Return [X, Y] of the center of cell containing provided text 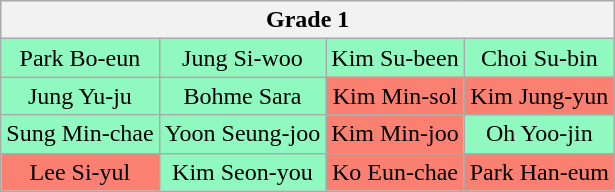
Kim Su-been [395, 58]
Grade 1 [308, 20]
Lee Si-yul [80, 172]
Jung Yu-ju [80, 96]
Sung Min-chae [80, 134]
Kim Seon-you [242, 172]
Jung Si-woo [242, 58]
Oh Yoo-jin [539, 134]
Bohme Sara [242, 96]
Yoon Seung-joo [242, 134]
Choi Su-bin [539, 58]
Kim Jung-yun [539, 96]
Park Han-eum [539, 172]
Park Bo-eun [80, 58]
Kim Min-sol [395, 96]
Ko Eun-chae [395, 172]
Kim Min-joo [395, 134]
